Return the [x, y] coordinate for the center point of the cell that contains the specified text.  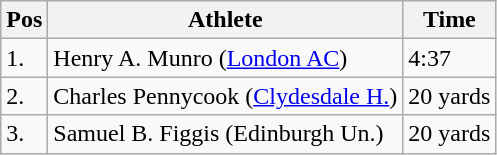
Samuel B. Figgis (Edinburgh Un.) [226, 134]
2. [24, 96]
Henry A. Munro (London AC) [226, 58]
Time [450, 20]
Charles Pennycook (Clydesdale H.) [226, 96]
Pos [24, 20]
Athlete [226, 20]
1. [24, 58]
4:37 [450, 58]
3. [24, 134]
